Search for the cell housing the specified text and yield its (x, y) center coordinate. 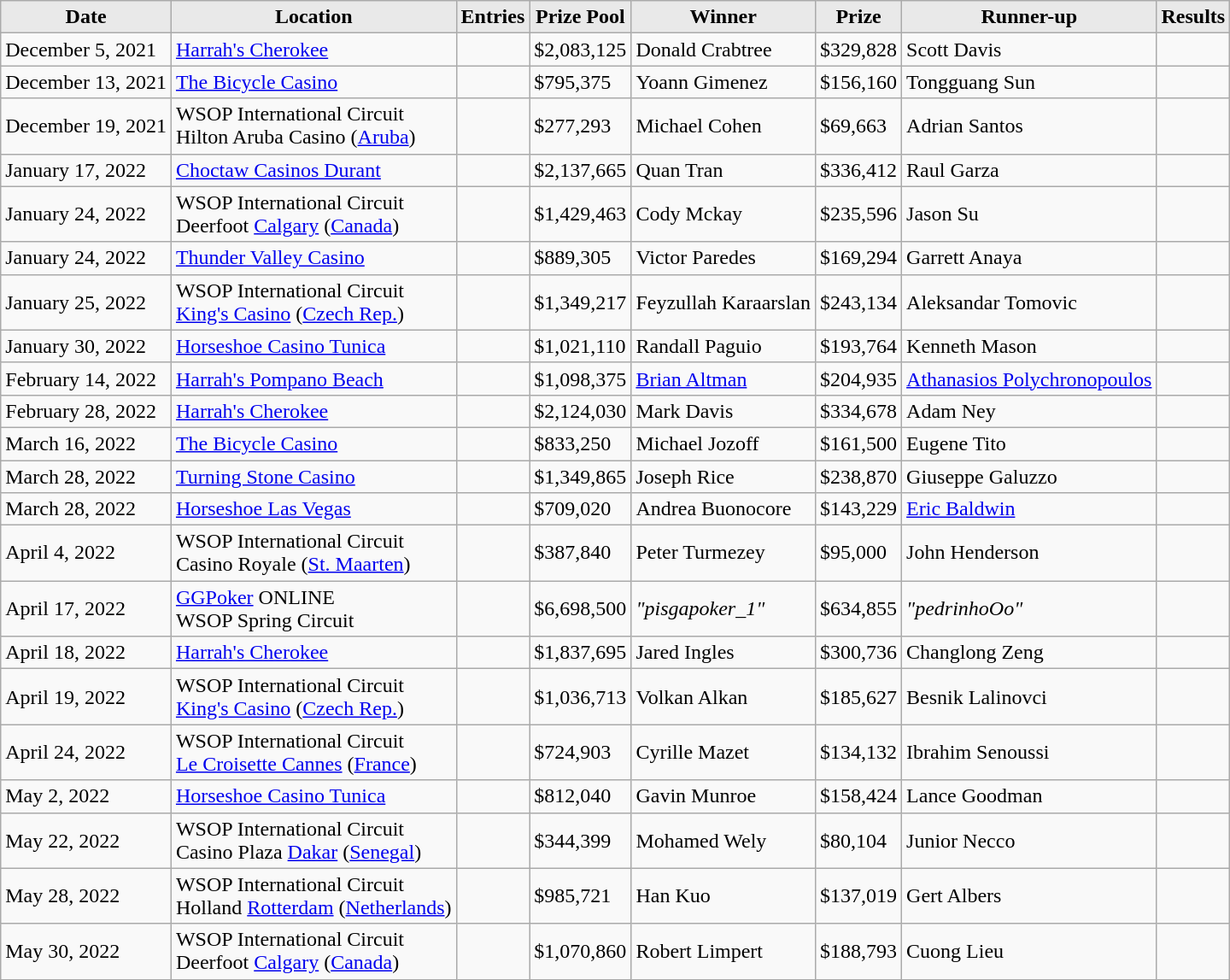
"pisgapoker_1" (723, 608)
Garrett Anaya (1029, 258)
$1,349,865 (581, 476)
WSOP International CircuitHolland Rotterdam (Netherlands) (313, 895)
Aleksandar Tomovic (1029, 302)
$709,020 (581, 509)
$1,070,860 (581, 952)
Michael Cohen (723, 126)
$243,134 (859, 302)
February 14, 2022 (86, 379)
$336,412 (859, 170)
Results (1193, 17)
Michael Jozoff (723, 443)
$985,721 (581, 895)
$2,137,665 (581, 170)
$185,627 (859, 697)
$344,399 (581, 841)
April 19, 2022 (86, 697)
May 2, 2022 (86, 796)
"pedrinhoOo" (1029, 608)
Donald Crabtree (723, 50)
Andrea Buonocore (723, 509)
$235,596 (859, 214)
April 17, 2022 (86, 608)
Victor Paredes (723, 258)
May 22, 2022 (86, 841)
February 28, 2022 (86, 411)
Han Kuo (723, 895)
Location (313, 17)
$161,500 (859, 443)
January 30, 2022 (86, 346)
Harrah's Pompano Beach (313, 379)
Cody Mckay (723, 214)
April 4, 2022 (86, 554)
$137,019 (859, 895)
Joseph Rice (723, 476)
Lance Goodman (1029, 796)
Adam Ney (1029, 411)
Eric Baldwin (1029, 509)
$80,104 (859, 841)
$188,793 (859, 952)
$833,250 (581, 443)
Mark Davis (723, 411)
December 13, 2021 (86, 82)
Choctaw Casinos Durant (313, 170)
$1,036,713 (581, 697)
Yoann Gimenez (723, 82)
Prize (859, 17)
$134,132 (859, 752)
$812,040 (581, 796)
January 25, 2022 (86, 302)
December 5, 2021 (86, 50)
$2,124,030 (581, 411)
$329,828 (859, 50)
Feyzullah Karaarslan (723, 302)
$795,375 (581, 82)
Peter Turmezey (723, 554)
Brian Altman (723, 379)
$889,305 (581, 258)
$238,870 (859, 476)
Besnik Lalinovci (1029, 697)
$69,663 (859, 126)
$6,698,500 (581, 608)
$143,229 (859, 509)
GGPoker ONLINEWSOP Spring Circuit (313, 608)
Prize Pool (581, 17)
Changlong Zeng (1029, 653)
$334,678 (859, 411)
Athanasios Polychronopoulos (1029, 379)
$724,903 (581, 752)
Giuseppe Galuzzo (1029, 476)
John Henderson (1029, 554)
$95,000 (859, 554)
Jason Su (1029, 214)
WSOP International CircuitCasino Royale (St. Maarten) (313, 554)
Turning Stone Casino (313, 476)
Mohamed Wely (723, 841)
Tongguang Sun (1029, 82)
Cyrille Mazet (723, 752)
$634,855 (859, 608)
Eugene Tito (1029, 443)
Adrian Santos (1029, 126)
Raul Garza (1029, 170)
Jared Ingles (723, 653)
$2,083,125 (581, 50)
April 18, 2022 (86, 653)
WSOP International CircuitLe Croisette Cannes (France) (313, 752)
WSOP International CircuitCasino Plaza Dakar (Senegal) (313, 841)
$193,764 (859, 346)
Quan Tran (723, 170)
Thunder Valley Casino (313, 258)
Winner (723, 17)
$1,837,695 (581, 653)
March 16, 2022 (86, 443)
Randall Paguio (723, 346)
$1,429,463 (581, 214)
May 28, 2022 (86, 895)
Gert Albers (1029, 895)
December 19, 2021 (86, 126)
$300,736 (859, 653)
Cuong Lieu (1029, 952)
Horseshoe Las Vegas (313, 509)
$387,840 (581, 554)
$204,935 (859, 379)
Robert Limpert (723, 952)
WSOP International CircuitHilton Aruba Casino (Aruba) (313, 126)
Kenneth Mason (1029, 346)
Runner-up (1029, 17)
Junior Necco (1029, 841)
Date (86, 17)
$1,021,110 (581, 346)
Ibrahim Senoussi (1029, 752)
January 17, 2022 (86, 170)
Scott Davis (1029, 50)
April 24, 2022 (86, 752)
$169,294 (859, 258)
$1,349,217 (581, 302)
Volkan Alkan (723, 697)
$1,098,375 (581, 379)
$277,293 (581, 126)
Entries (493, 17)
$158,424 (859, 796)
May 30, 2022 (86, 952)
Gavin Munroe (723, 796)
$156,160 (859, 82)
